Capture the cell that displays the provided text and extract its [X, Y] central coordinate. 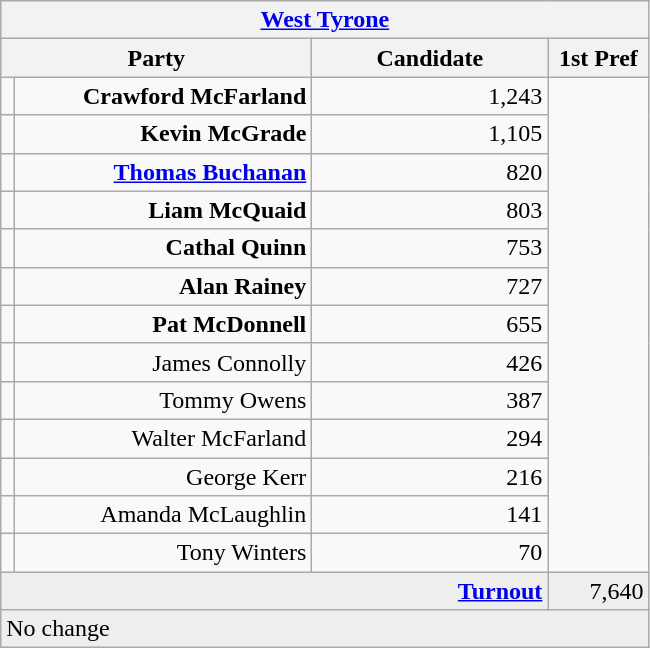
Candidate [430, 58]
Alan Rainey [164, 286]
Amanda McLaughlin [164, 515]
753 [430, 248]
Walter McFarland [164, 438]
803 [430, 210]
426 [430, 362]
1,105 [430, 134]
Liam McQuaid [164, 210]
Crawford McFarland [164, 96]
387 [430, 400]
655 [430, 324]
No change [325, 629]
Pat McDonnell [164, 324]
216 [430, 477]
Turnout [274, 591]
294 [430, 438]
1,243 [430, 96]
James Connolly [164, 362]
727 [430, 286]
141 [430, 515]
70 [430, 553]
George Kerr [164, 477]
West Tyrone [325, 20]
Tommy Owens [164, 400]
7,640 [598, 591]
1st Pref [598, 58]
Thomas Buchanan [164, 172]
820 [430, 172]
Tony Winters [164, 553]
Party [156, 58]
Cathal Quinn [164, 248]
Kevin McGrade [164, 134]
